Identify which cell holds the provided text, then report its [X, Y] central coordinate. 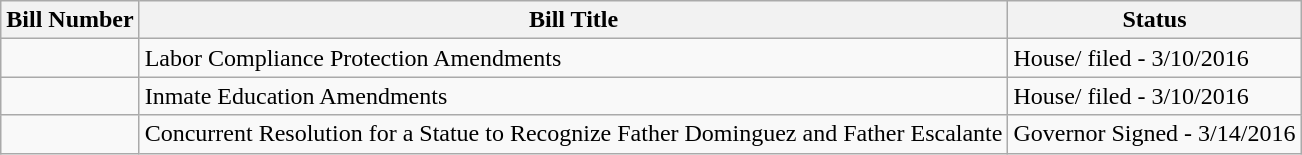
Concurrent Resolution for a Statue to Recognize Father Dominguez and Father Escalante [574, 134]
Status [1154, 20]
Bill Title [574, 20]
Bill Number [70, 20]
Inmate Education Amendments [574, 96]
Governor Signed - 3/14/2016 [1154, 134]
Labor Compliance Protection Amendments [574, 58]
